Return [X, Y] of the center of cell containing provided text 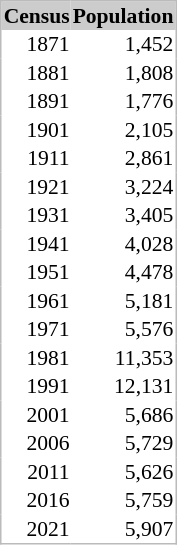
11,353 [124, 358]
4,028 [124, 244]
1,452 [124, 44]
5,759 [124, 500]
2001 [36, 414]
1,776 [124, 101]
1951 [36, 272]
5,907 [124, 528]
2006 [36, 443]
1,808 [124, 72]
1961 [36, 300]
2,105 [124, 130]
5,181 [124, 300]
1881 [36, 72]
3,224 [124, 186]
1901 [36, 130]
2,861 [124, 158]
1921 [36, 186]
1911 [36, 158]
2011 [36, 472]
1981 [36, 358]
5,729 [124, 443]
1931 [36, 215]
5,576 [124, 329]
2016 [36, 500]
3,405 [124, 215]
12,131 [124, 386]
5,686 [124, 414]
Census [36, 16]
5,626 [124, 472]
1991 [36, 386]
1871 [36, 44]
1891 [36, 101]
1971 [36, 329]
2021 [36, 528]
Population [124, 16]
1941 [36, 244]
4,478 [124, 272]
